Return (X, Y) of the center of cell containing provided text 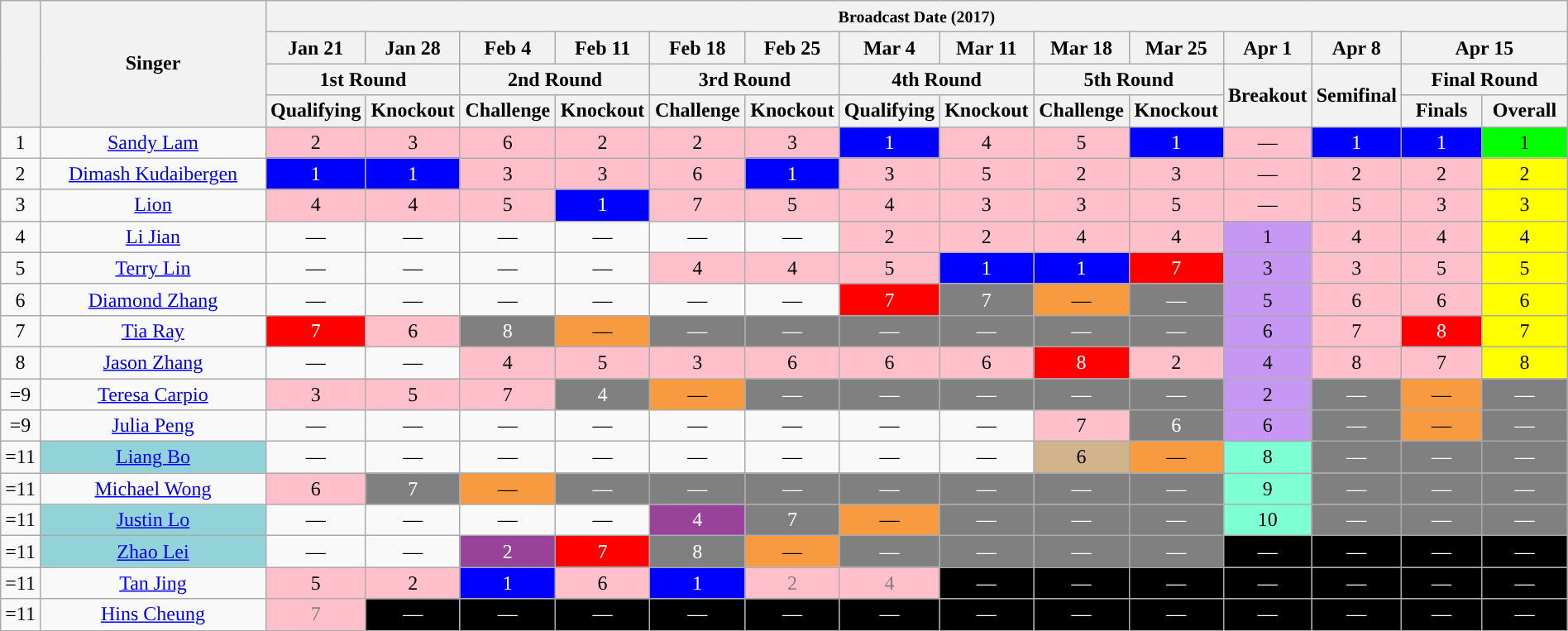
Feb 11 (602, 48)
Diamond Zhang (152, 299)
Mar 4 (889, 48)
Singer (152, 64)
3rd Round (744, 79)
1st Round (362, 79)
Semifinal (1356, 95)
Liang Bo (152, 457)
Apr 8 (1356, 48)
Dimash Kudaibergen (152, 174)
Breakout (1267, 95)
Mar 25 (1176, 48)
5th Round (1128, 79)
Finals (1442, 111)
Broadcast Date (2017) (916, 17)
Apr 15 (1485, 48)
Terry Lin (152, 268)
Zhao Lei (152, 552)
Tia Ray (152, 331)
Feb 18 (698, 48)
Overall (1525, 111)
Jason Zhang (152, 362)
Hins Cheung (152, 614)
Feb 25 (792, 48)
Jan 28 (413, 48)
10 (1267, 520)
Lion (152, 205)
Julia Peng (152, 426)
Mar 18 (1082, 48)
4th Round (936, 79)
Tan Jing (152, 583)
Teresa Carpio (152, 394)
Sandy Lam (152, 142)
2nd Round (554, 79)
Michael Wong (152, 489)
Mar 11 (987, 48)
Li Jian (152, 237)
Jan 21 (315, 48)
Apr 1 (1267, 48)
Final Round (1485, 79)
Justin Lo (152, 520)
9 (1267, 489)
Feb 4 (508, 48)
